From the cell containing the given text, extract its center point as (X, Y) coordinate. 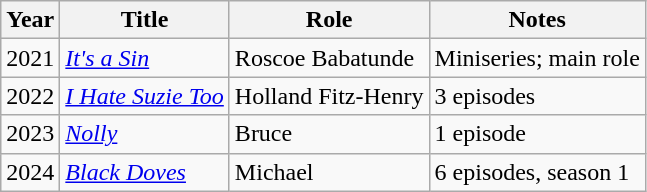
I Hate Suzie Too (145, 96)
Holland Fitz-Henry (329, 96)
Roscoe Babatunde (329, 58)
Role (329, 20)
Title (145, 20)
Michael (329, 172)
1 episode (537, 134)
3 episodes (537, 96)
Black Doves (145, 172)
6 episodes, season 1 (537, 172)
Bruce (329, 134)
2024 (30, 172)
2021 (30, 58)
Year (30, 20)
It's a Sin (145, 58)
Notes (537, 20)
2023 (30, 134)
2022 (30, 96)
Miniseries; main role (537, 58)
Nolly (145, 134)
